Provide the [X, Y] coordinate of the cell's center where the given text is located.  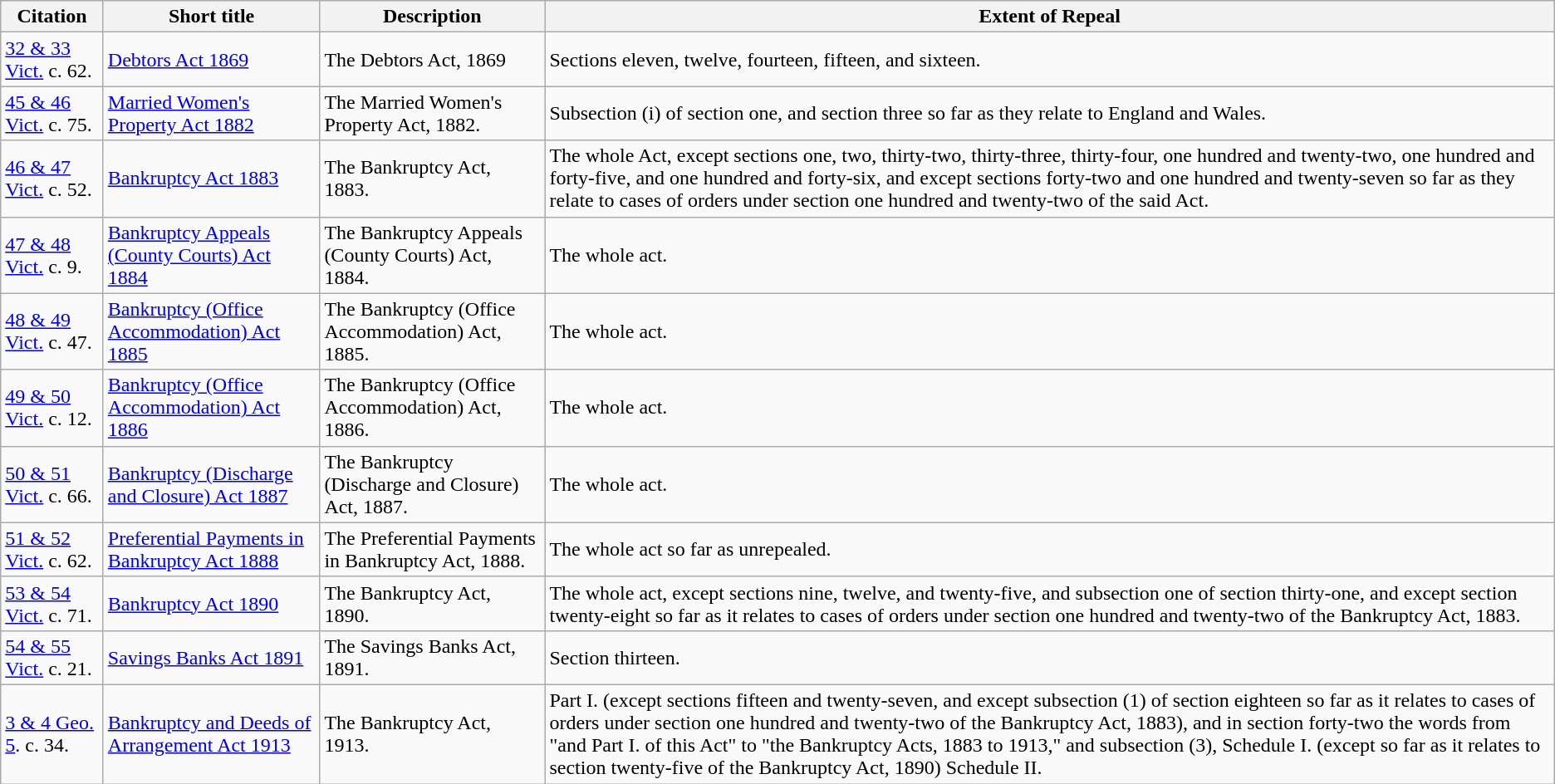
The Bankruptcy Act, 1890. [432, 603]
Extent of Repeal [1050, 17]
The Bankruptcy Appeals (County Courts) Act, 1884. [432, 255]
3 & 4 Geo. 5. c. 34. [52, 734]
Bankruptcy Act 1890 [211, 603]
The Bankruptcy Act, 1883. [432, 179]
Married Women's Property Act 1882 [211, 113]
Bankruptcy and Deeds of Arrangement Act 1913 [211, 734]
53 & 54 Vict. c. 71. [52, 603]
Sections eleven, twelve, fourteen, fifteen, and sixteen. [1050, 60]
The Bankruptcy (Office Accommodation) Act, 1885. [432, 331]
47 & 48 Vict. c. 9. [52, 255]
54 & 55 Vict. c. 21. [52, 658]
51 & 52 Vict. c. 62. [52, 550]
Debtors Act 1869 [211, 60]
Bankruptcy Act 1883 [211, 179]
Bankruptcy (Office Accommodation) Act 1886 [211, 408]
The Savings Banks Act, 1891. [432, 658]
Preferential Payments in Bankruptcy Act 1888 [211, 550]
Subsection (i) of section one, and section three so far as they relate to England and Wales. [1050, 113]
Citation [52, 17]
48 & 49 Vict. c. 47. [52, 331]
Bankruptcy Appeals (County Courts) Act 1884 [211, 255]
50 & 51 Vict. c. 66. [52, 484]
The whole act so far as unrepealed. [1050, 550]
45 & 46 Vict. c. 75. [52, 113]
The Bankruptcy Act, 1913. [432, 734]
The Married Women's Property Act, 1882. [432, 113]
Savings Banks Act 1891 [211, 658]
Bankruptcy (Office Accommodation) Act 1885 [211, 331]
The Debtors Act, 1869 [432, 60]
The Preferential Payments in Bankruptcy Act, 1888. [432, 550]
Short title [211, 17]
Section thirteen. [1050, 658]
The Bankruptcy (Office Accommodation) Act, 1886. [432, 408]
49 & 50 Vict. c. 12. [52, 408]
Description [432, 17]
32 & 33 Vict. c. 62. [52, 60]
The Bankruptcy (Discharge and Closure) Act, 1887. [432, 484]
46 & 47 Vict. c. 52. [52, 179]
Bankruptcy (Discharge and Closure) Act 1887 [211, 484]
